Identify which cell holds the provided text, then report its (X, Y) central coordinate. 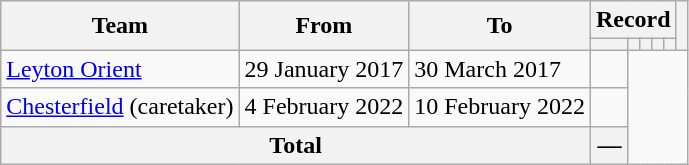
— (609, 145)
30 March 2017 (500, 69)
To (500, 26)
Total (296, 145)
Chesterfield (caretaker) (120, 107)
4 February 2022 (324, 107)
Record (633, 20)
Leyton Orient (120, 69)
From (324, 26)
10 February 2022 (500, 107)
29 January 2017 (324, 69)
Team (120, 26)
